Return the [x, y] coordinate for the center point of the cell that contains the specified text.  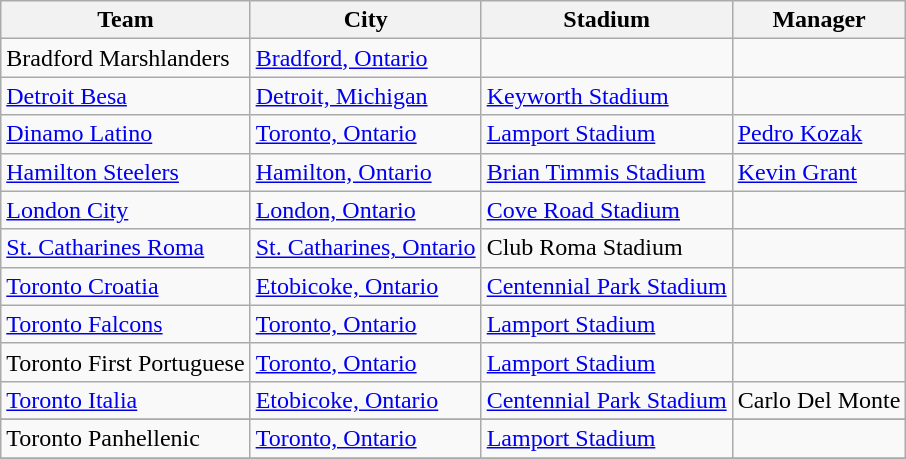
Toronto First Portuguese [126, 362]
Toronto Italia [126, 400]
Bradford Marshlanders [126, 58]
St. Catharines, Ontario [366, 248]
Cove Road Stadium [606, 210]
Toronto Falcons [126, 324]
Stadium [606, 20]
St. Catharines Roma [126, 248]
City [366, 20]
Hamilton, Ontario [366, 172]
London City [126, 210]
Toronto Croatia [126, 286]
Detroit, Michigan [366, 96]
Keyworth Stadium [606, 96]
Toronto Panhellenic [126, 438]
Club Roma Stadium [606, 248]
Bradford, Ontario [366, 58]
Dinamo Latino [126, 134]
Carlo Del Monte [819, 400]
London, Ontario [366, 210]
Manager [819, 20]
Brian Timmis Stadium [606, 172]
Hamilton Steelers [126, 172]
Kevin Grant [819, 172]
Pedro Kozak [819, 134]
Team [126, 20]
Detroit Besa [126, 96]
